Extract the (X, Y) coordinate from the center of the cell holding the provided text.  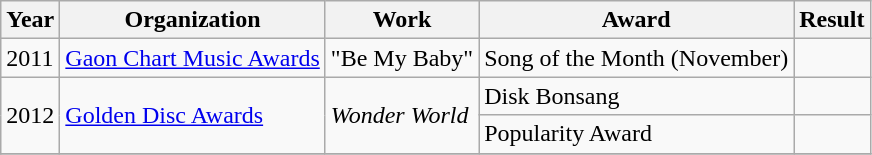
Disk Bonsang (636, 96)
Golden Disc Awards (193, 115)
Year (30, 20)
Work (402, 20)
Award (636, 20)
Wonder World (402, 115)
2011 (30, 58)
"Be My Baby" (402, 58)
Result (832, 20)
Popularity Award (636, 134)
Organization (193, 20)
Song of the Month (November) (636, 58)
2012 (30, 115)
Gaon Chart Music Awards (193, 58)
